Output the [x, y] coordinate of the center of the cell containing the given text.  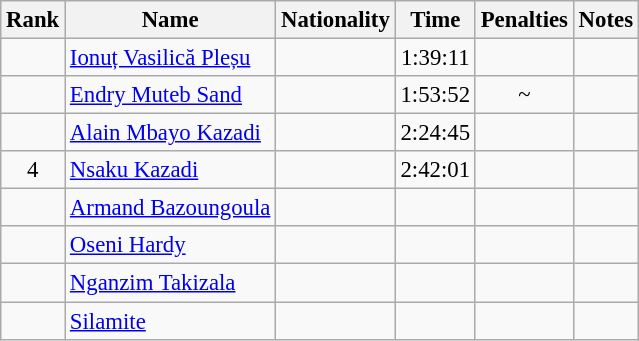
Armand Bazoungoula [170, 208]
Time [435, 20]
Endry Muteb Sand [170, 95]
Alain Mbayo Kazadi [170, 133]
Oseni Hardy [170, 245]
Nganzim Takizala [170, 283]
~ [524, 95]
Silamite [170, 321]
1:53:52 [435, 95]
2:42:01 [435, 170]
Ionuț Vasilică Pleșu [170, 58]
Nsaku Kazadi [170, 170]
Nationality [336, 20]
1:39:11 [435, 58]
Rank [33, 20]
2:24:45 [435, 133]
Penalties [524, 20]
4 [33, 170]
Name [170, 20]
Notes [606, 20]
